Find where the given text appears and provide that cell's center as (X, Y) coordinate. 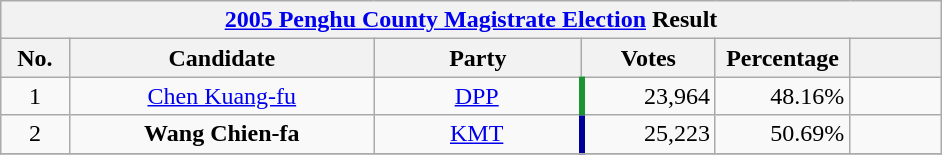
Party (478, 58)
Wang Chien-fa (222, 134)
DPP (478, 96)
Candidate (222, 58)
2005 Penghu County Magistrate Election Result (470, 20)
Votes (648, 58)
23,964 (648, 96)
Chen Kuang-fu (222, 96)
Percentage (782, 58)
1 (34, 96)
48.16% (782, 96)
2 (34, 134)
25,223 (648, 134)
50.69% (782, 134)
No. (34, 58)
KMT (478, 134)
